From the cell containing the given text, extract its center point as (X, Y) coordinate. 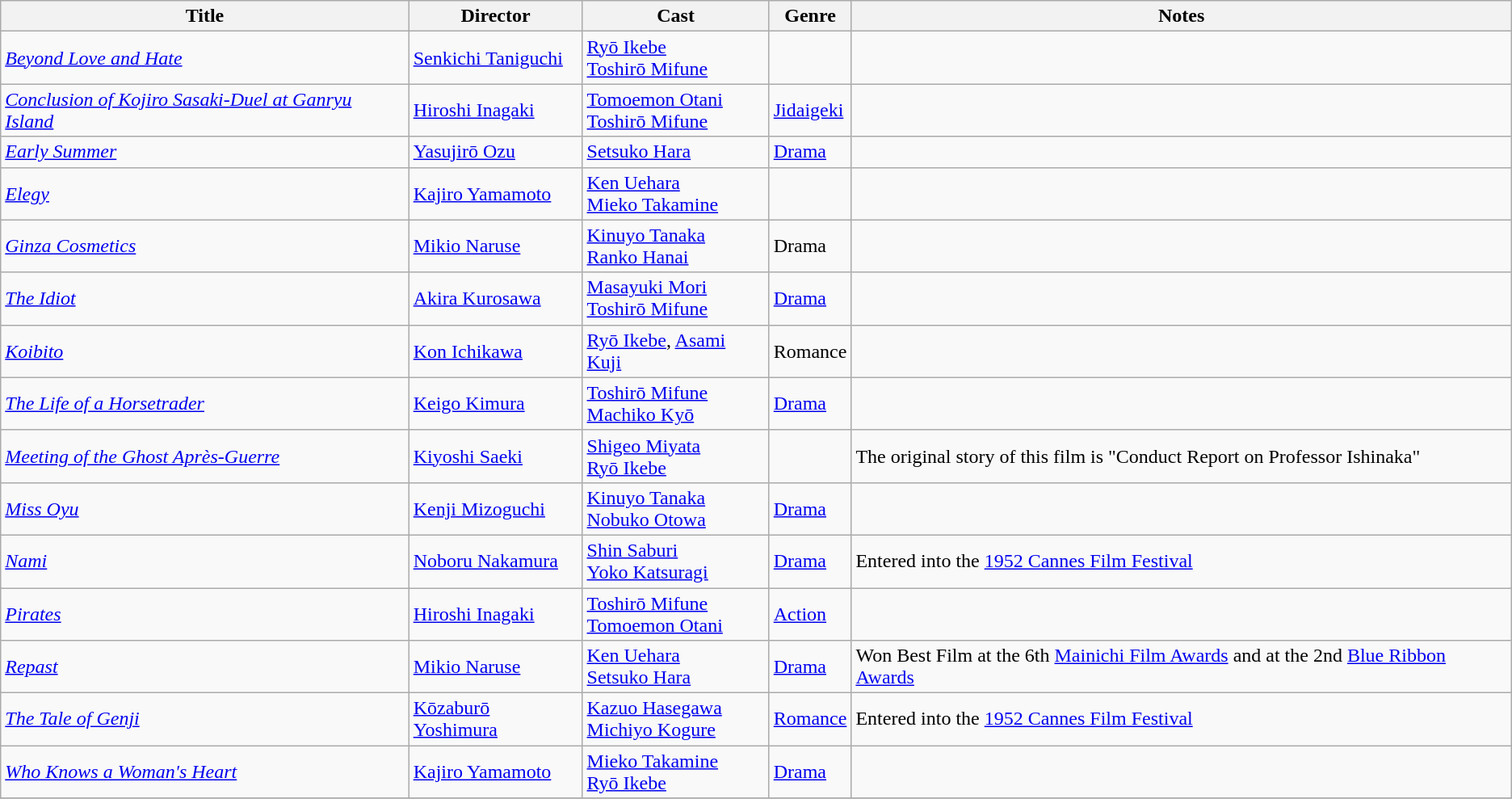
Pirates (205, 614)
Notes (1181, 16)
Ginza Cosmetics (205, 246)
Akira Kurosawa (496, 299)
The original story of this film is "Conduct Report on Professor Ishinaka" (1181, 456)
Director (496, 16)
Kenji Mizoguchi (496, 509)
Toshirō MifuneMachiko Kyō (675, 404)
Kinuyo TanakaRanko Hanai (675, 246)
Conclusion of Kojiro Sasaki-Duel at Ganryu Island (205, 110)
Cast (675, 16)
Yasujirō Ozu (496, 152)
Genre (810, 16)
Kon Ichikawa (496, 351)
Jidaigeki (810, 110)
Keigo Kimura (496, 404)
Title (205, 16)
Tomoemon OtaniToshirō Mifune (675, 110)
Won Best Film at the 6th Mainichi Film Awards and at the 2nd Blue Ribbon Awards (1181, 667)
Kinuyo TanakaNobuko Otowa (675, 509)
Shin SaburiYoko Katsuragi (675, 561)
Koibito (205, 351)
Toshirō MifuneTomoemon Otani (675, 614)
The Life of a Horsetrader (205, 404)
Miss Oyu (205, 509)
Senkichi Taniguchi (496, 58)
Meeting of the Ghost Après-Guerre (205, 456)
Ken UeharaSetsuko Hara (675, 667)
Ryō Ikebe, Asami Kuji (675, 351)
Repast (205, 667)
The Tale of Genji (205, 719)
Action (810, 614)
Masayuki MoriToshirō Mifune (675, 299)
The Idiot (205, 299)
Ryō IkebeToshirō Mifune (675, 58)
Mieko TakamineRyō Ikebe (675, 772)
Nami (205, 561)
Setsuko Hara (675, 152)
Beyond Love and Hate (205, 58)
Kōzaburō Yoshimura (496, 719)
Kazuo HasegawaMichiyo Kogure (675, 719)
Noboru Nakamura (496, 561)
Shigeo MiyataRyō Ikebe (675, 456)
Elegy (205, 194)
Early Summer (205, 152)
Kiyoshi Saeki (496, 456)
Who Knows a Woman's Heart (205, 772)
Ken UeharaMieko Takamine (675, 194)
